Return the [x, y] coordinate for the center point of the cell that contains the specified text.  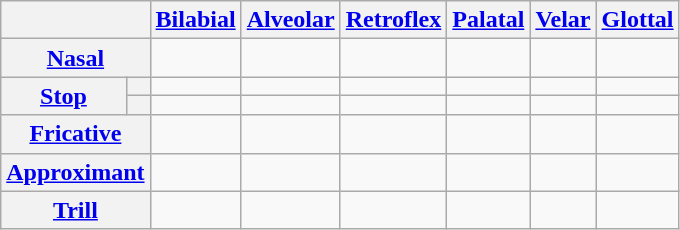
Retroflex [394, 20]
Stop [64, 96]
Glottal [638, 20]
Velar [563, 20]
Bilabial [196, 20]
Alveolar [290, 20]
Trill [76, 210]
Palatal [488, 20]
Approximant [76, 172]
Nasal [76, 58]
Fricative [76, 134]
